Locate the cell with the specified text and output its (X, Y) center coordinate. 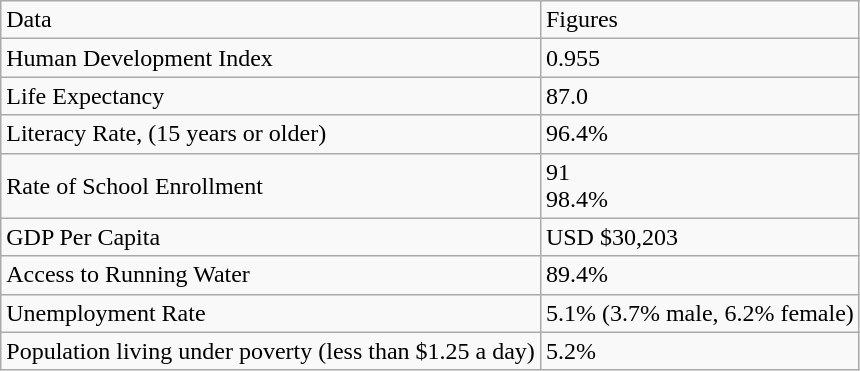
9198.4% (700, 186)
Life Expectancy (271, 96)
Access to Running Water (271, 275)
Population living under poverty (less than $1.25 a day) (271, 351)
GDP Per Capita (271, 237)
0.955 (700, 58)
Rate of School Enrollment (271, 186)
USD $30,203 (700, 237)
Human Development Index (271, 58)
89.4% (700, 275)
Figures (700, 20)
Data (271, 20)
Unemployment Rate (271, 313)
Literacy Rate, (15 years or older) (271, 134)
5.2% (700, 351)
5.1% (3.7% male, 6.2% female) (700, 313)
87.0 (700, 96)
96.4% (700, 134)
